Locate the cell with the specified text and output its (X, Y) center coordinate. 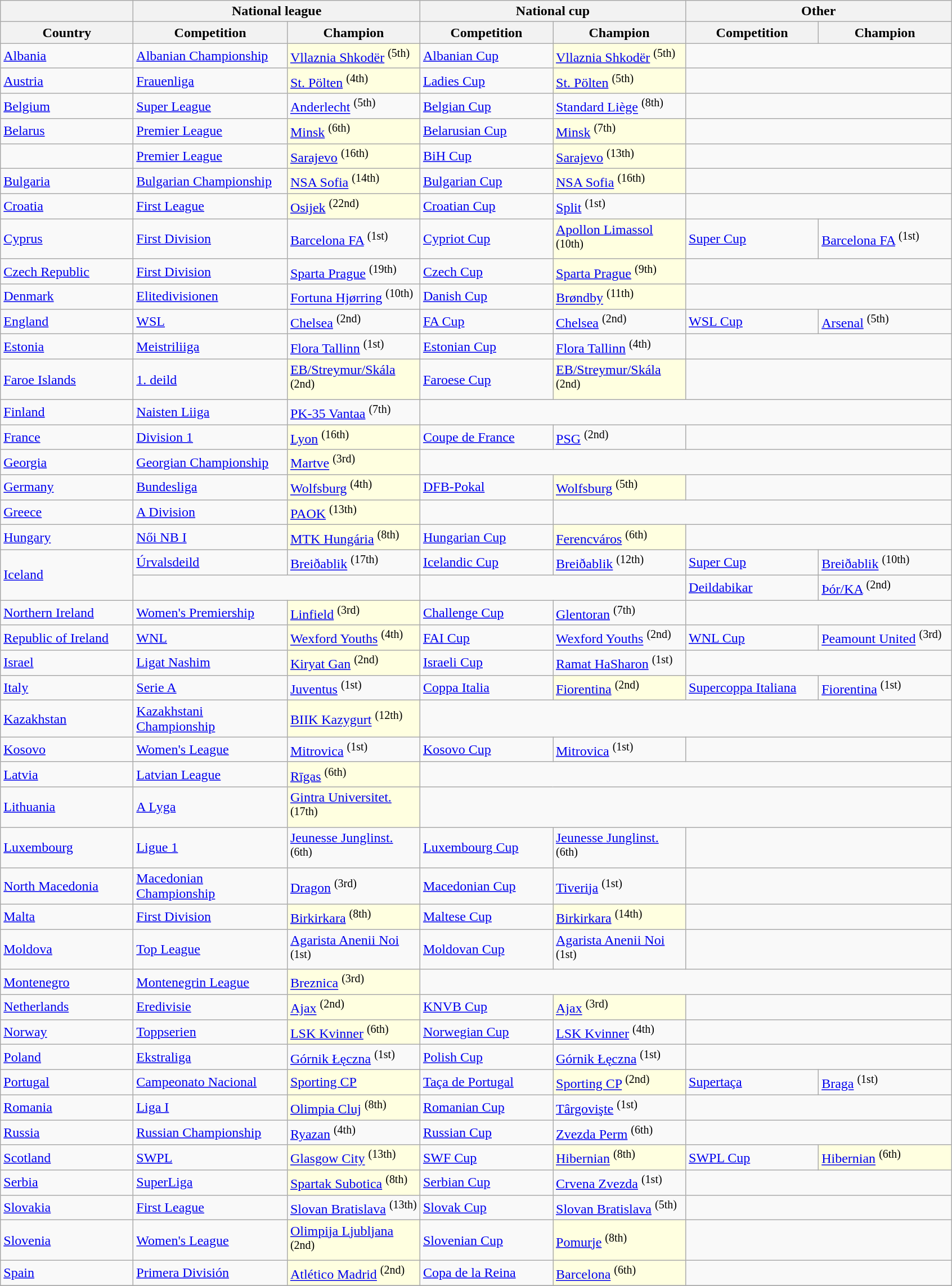
LSK Kvinner (4th) (619, 1032)
SWPL (210, 1158)
Arsenal (5th) (885, 322)
Dragon (3rd) (353, 885)
Israeli Cup (486, 663)
MTK Hungária (8th) (353, 538)
Wexford Youths (4th) (353, 638)
Bulgarian Championship (210, 181)
Ryazan (4th) (353, 1133)
Moldovan Cup (486, 950)
Estonian Cup (486, 347)
Supercoppa Italiana (752, 687)
Montenegrin League (210, 982)
Sparta Prague (19th) (353, 271)
Division 1 (210, 438)
Slovak Cup (486, 1207)
Romanian Cup (486, 1107)
Serbia (67, 1182)
WNL (210, 638)
SWF Cup (486, 1158)
SWPL Cup (752, 1158)
Czech Cup (486, 271)
Maltese Cup (486, 917)
Gintra Universitet. (17th) (353, 807)
Liga I (210, 1107)
Slovenia (67, 1240)
Icelandic Cup (486, 563)
Peamount United (3rd) (885, 638)
Anderlecht (5th) (353, 106)
Frauenliga (210, 81)
DFB-Pokal (486, 487)
Belgium (67, 106)
Lithuania (67, 807)
SuperLiga (210, 1182)
Meistriliiga (210, 347)
Wolfsburg (5th) (619, 487)
Spain (67, 1272)
Split (1st) (619, 206)
Birkirkara (8th) (353, 917)
Georgia (67, 462)
Ligat Nashim (210, 663)
Kosovo Cup (486, 749)
PK-35 Vantaa (7th) (353, 412)
Lyon (16th) (353, 438)
Coppa Italia (486, 687)
Other (819, 11)
Fiorentina (2nd) (619, 687)
Faroese Cup (486, 380)
Slovan Bratislava (13th) (353, 1207)
Italy (67, 687)
FA Cup (486, 322)
Flora Tallinn (4th) (619, 347)
Macedonian Cup (486, 885)
A Division (210, 512)
Albania (67, 56)
PAOK (13th) (353, 512)
Luxembourg Cup (486, 847)
Russia (67, 1133)
England (67, 322)
Breiðablik (12th) (619, 563)
Norway (67, 1032)
Hibernian (6th) (885, 1158)
Latvian League (210, 774)
St. Pölten (5th) (619, 81)
North Macedonia (67, 885)
Super League (210, 106)
Romania (67, 1107)
Danish Cup (486, 297)
Sporting CP (2nd) (619, 1082)
Þór/KA (2nd) (885, 587)
Macedonian Championship (210, 885)
Eredivisie (210, 1007)
Kazakhstani Championship (210, 719)
Crvena Zvezda (1st) (619, 1182)
Portugal (67, 1082)
Netherlands (67, 1007)
Faroe Islands (67, 380)
Austria (67, 81)
Challenge Cup (486, 613)
Osijek (22nd) (353, 206)
Târgovişte (1st) (619, 1107)
Glentoran (7th) (619, 613)
Cyprus (67, 239)
Atlético Madrid (2nd) (353, 1272)
Bulgarian Cup (486, 181)
Polish Cup (486, 1058)
National cup (553, 11)
Standard Liège (8th) (619, 106)
Country (67, 33)
Finland (67, 412)
Slovakia (67, 1207)
Iceland (67, 575)
Sparta Prague (9th) (619, 271)
WSL Cup (752, 322)
Ladies Cup (486, 81)
Ramat HaSharon (1st) (619, 663)
Copa de la Reina (486, 1272)
Minsk (7th) (619, 132)
Scotland (67, 1158)
Serbian Cup (486, 1182)
Martve (3rd) (353, 462)
NSA Sofia (16th) (619, 181)
BIIK Kazygurt (12th) (353, 719)
Kazakhstan (67, 719)
Georgian Championship (210, 462)
Women's Premiership (210, 613)
Breiðablik (17th) (353, 563)
Fiorentina (1st) (885, 687)
Kosovo (67, 749)
Kiryat Gan (2nd) (353, 663)
Belgian Cup (486, 106)
Malta (67, 917)
Estonia (67, 347)
1. deild (210, 380)
Fortuna Hjørring (10th) (353, 297)
Naisten Liiga (210, 412)
Bundesliga (210, 487)
Olimpija Ljubljana (2nd) (353, 1240)
Deildabikar (752, 587)
Zvezda Perm (6th) (619, 1133)
Luxembourg (67, 847)
Belarus (67, 132)
Albanian Cup (486, 56)
Rīgas (6th) (353, 774)
Glasgow City (13th) (353, 1158)
PSG (2nd) (619, 438)
Úrvalsdeild (210, 563)
Croatian Cup (486, 206)
Albanian Championship (210, 56)
Republic of Ireland (67, 638)
Olimpia Cluj (8th) (353, 1107)
KNVB Cup (486, 1007)
France (67, 438)
Serie A (210, 687)
Hibernian (8th) (619, 1158)
BiH Cup (486, 156)
WNL Cup (752, 638)
Bulgaria (67, 181)
Russian Championship (210, 1133)
Pomurje (8th) (619, 1240)
Juventus (1st) (353, 687)
Russian Cup (486, 1133)
Tiverija (1st) (619, 885)
Campeonato Nacional (210, 1082)
Montenegro (67, 982)
Sporting CP (353, 1082)
Ajax (3rd) (619, 1007)
NSA Sofia (14th) (353, 181)
Apollon Limassol (10th) (619, 239)
FAI Cup (486, 638)
Denmark (67, 297)
Supertaça (752, 1082)
Birkirkara (14th) (619, 917)
Női NB I (210, 538)
Czech Republic (67, 271)
Hungarian Cup (486, 538)
Sarajevo (13th) (619, 156)
Wexford Youths (2nd) (619, 638)
Latvia (67, 774)
Israel (67, 663)
Cypriot Cup (486, 239)
Linfield (3rd) (353, 613)
Slovan Bratislava (5th) (619, 1207)
Breiðablik (10th) (885, 563)
Ligue 1 (210, 847)
Braga (1st) (885, 1082)
Ekstraliga (210, 1058)
Ajax (2nd) (353, 1007)
Norwegian Cup (486, 1032)
Poland (67, 1058)
Minsk (6th) (353, 132)
Moldova (67, 950)
Elitedivisionen (210, 297)
Slovenian Cup (486, 1240)
Flora Tallinn (1st) (353, 347)
WSL (210, 322)
Brøndby (11th) (619, 297)
Belarusian Cup (486, 132)
Spartak Subotica (8th) (353, 1182)
Toppserien (210, 1032)
Sarajevo (16th) (353, 156)
Breznica (3rd) (353, 982)
Taça de Portugal (486, 1082)
Top League (210, 950)
Hungary (67, 538)
Primera División (210, 1272)
Germany (67, 487)
St. Pölten (4th) (353, 81)
Northern Ireland (67, 613)
Wolfsburg (4th) (353, 487)
National league (277, 11)
Barcelona (6th) (619, 1272)
Ferencváros (6th) (619, 538)
LSK Kvinner (6th) (353, 1032)
Coupe de France (486, 438)
Croatia (67, 206)
A Lyga (210, 807)
Greece (67, 512)
